Search for the cell housing the specified text and yield its (x, y) center coordinate. 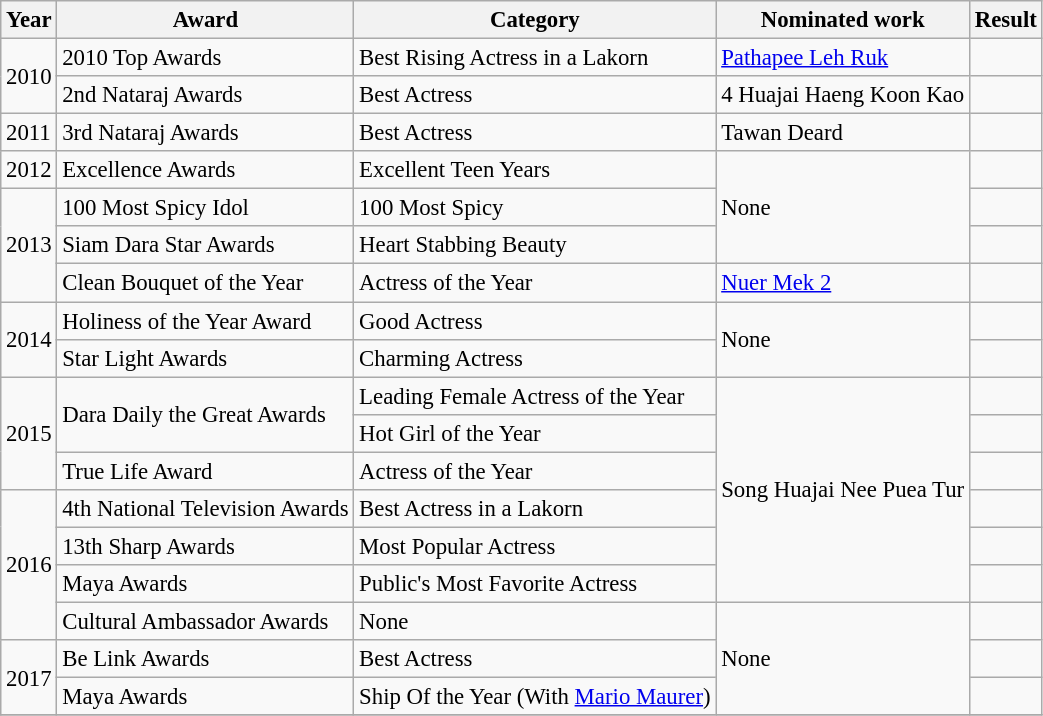
Public's Most Favorite Actress (535, 584)
Most Popular Actress (535, 546)
Leading Female Actress of the Year (535, 396)
Heart Stabbing Beauty (535, 245)
Pathapee Leh Ruk (843, 58)
4 Huajai Haeng Koon Kao (843, 95)
Best Actress in a Lakorn (535, 509)
2010 Top Awards (206, 58)
Song Huajai Nee Puea Tur (843, 490)
Holiness of the Year Award (206, 321)
3rd Nataraj Awards (206, 133)
Siam Dara Star Awards (206, 245)
2015 (29, 434)
Charming Actress (535, 358)
Best Rising Actress in a Lakorn (535, 58)
Hot Girl of the Year (535, 433)
Good Actress (535, 321)
2012 (29, 170)
Result (1006, 20)
Dara Daily the Great Awards (206, 414)
True Life Award (206, 471)
Category (535, 20)
2016 (29, 565)
Award (206, 20)
4th National Television Awards (206, 509)
Excellence Awards (206, 170)
100 Most Spicy Idol (206, 208)
2013 (29, 246)
Year (29, 20)
Cultural Ambassador Awards (206, 621)
Ship Of the Year (With Mario Maurer) (535, 697)
Nuer Mek 2 (843, 283)
2nd Nataraj Awards (206, 95)
Excellent Teen Years (535, 170)
2017 (29, 678)
2014 (29, 340)
100 Most Spicy (535, 208)
Star Light Awards (206, 358)
13th Sharp Awards (206, 546)
Tawan Deard (843, 133)
Be Link Awards (206, 659)
Nominated work (843, 20)
2011 (29, 133)
Clean Bouquet of the Year (206, 283)
2010 (29, 76)
